Pinpoint the cell where the given text exists, returning its [x, y] midpoint coordinate. 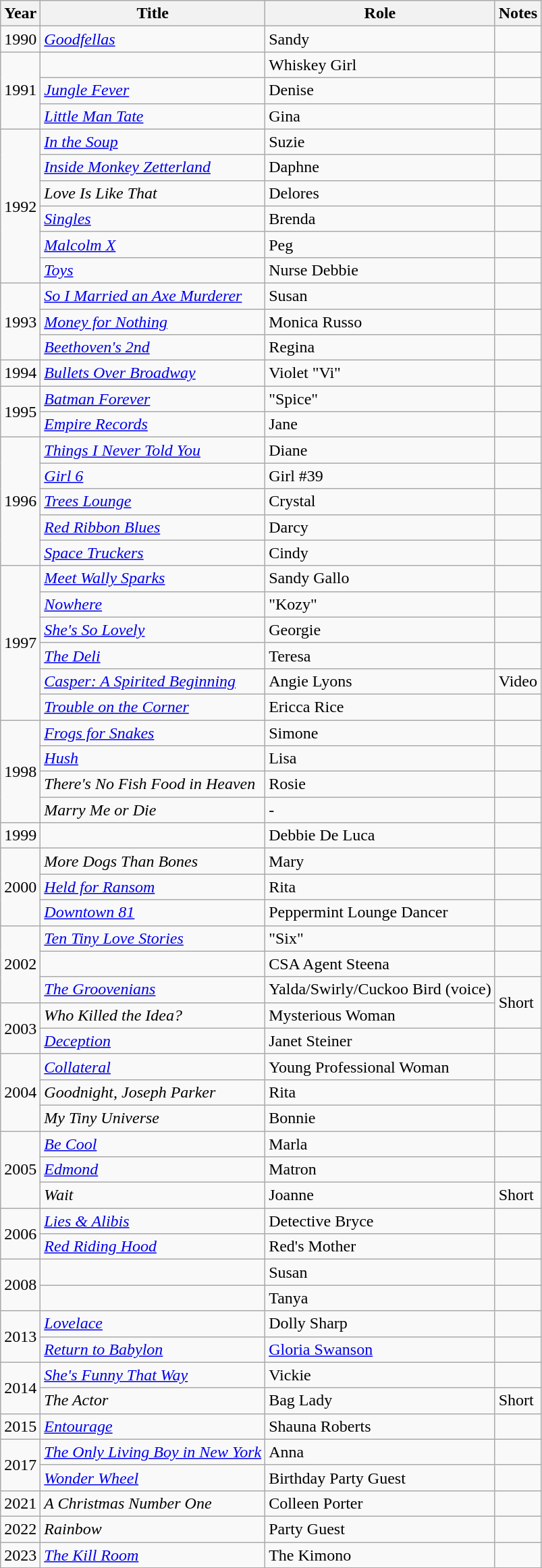
Deception [153, 1041]
Colleen Porter [381, 1503]
Brenda [381, 219]
Bag Lady [381, 1401]
Goodnight, Joseph Parker [153, 1092]
Whiskey Girl [381, 65]
Edmond [153, 1170]
Regina [381, 348]
"Six" [381, 938]
Birthday Party Guest [381, 1478]
Little Man Tate [153, 116]
Debbie De Luca [381, 836]
Nowhere [153, 604]
Young Professional Woman [381, 1066]
1997 [20, 643]
Jungle Fever [153, 90]
Inside Monkey Zetterland [153, 167]
Red's Mother [381, 1247]
The Deli [153, 655]
2022 [20, 1529]
2017 [20, 1465]
The Actor [153, 1401]
Daphne [381, 167]
2004 [20, 1092]
Meet Wally Sparks [153, 578]
Who Killed the Idea? [153, 1015]
Darcy [381, 527]
There's No Fish Food in Heaven [153, 784]
Janet Steiner [381, 1041]
Empire Records [153, 425]
Collateral [153, 1066]
1998 [20, 771]
Toys [153, 270]
Trees Lounge [153, 502]
Batman Forever [153, 399]
Sandy [381, 39]
Simone [381, 732]
Girl 6 [153, 476]
Frogs for Snakes [153, 732]
My Tiny Universe [153, 1118]
Tanya [381, 1298]
Monica Russo [381, 322]
2021 [20, 1503]
Hush [153, 759]
1992 [20, 206]
Malcolm X [153, 244]
1993 [20, 321]
Dolly Sharp [381, 1324]
Wonder Wheel [153, 1478]
CSA Agent Steena [381, 964]
Georgie [381, 630]
Bonnie [381, 1118]
Diane [381, 450]
Detective Bryce [381, 1221]
Gloria Swanson [381, 1349]
- [381, 810]
The Kill Room [153, 1555]
1994 [20, 373]
The Only Living Boy in New York [153, 1452]
Delores [381, 193]
1995 [20, 412]
Lisa [381, 759]
In the Soup [153, 142]
Teresa [381, 655]
Anna [381, 1452]
2006 [20, 1234]
Downtown 81 [153, 913]
Suzie [381, 142]
Things I Never Told You [153, 450]
Notes [518, 13]
Matron [381, 1170]
Marla [381, 1144]
Goodfellas [153, 39]
2023 [20, 1555]
Yalda/Swirly/Cuckoo Bird (voice) [381, 990]
Red Riding Hood [153, 1247]
"Spice" [381, 399]
Return to Babylon [153, 1349]
Party Guest [381, 1529]
A Christmas Number One [153, 1503]
Trouble on the Corner [153, 707]
Gina [381, 116]
Love Is Like That [153, 193]
Casper: A Spirited Beginning [153, 681]
Be Cool [153, 1144]
More Dogs Than Bones [153, 861]
So I Married an Axe Murderer [153, 296]
Role [381, 13]
2013 [20, 1336]
1990 [20, 39]
2008 [20, 1285]
Beethoven's 2nd [153, 348]
2003 [20, 1028]
Lies & Alibis [153, 1221]
Title [153, 13]
1999 [20, 836]
"Kozy" [381, 604]
2000 [20, 887]
Peg [381, 244]
Joanne [381, 1195]
1996 [20, 502]
The Groovenians [153, 990]
Denise [381, 90]
Rainbow [153, 1529]
Money for Nothing [153, 322]
Entourage [153, 1426]
Ten Tiny Love Stories [153, 938]
Angie Lyons [381, 681]
2005 [20, 1170]
Marry Me or Die [153, 810]
Crystal [381, 502]
2014 [20, 1388]
Bullets Over Broadway [153, 373]
Video [518, 681]
Shauna Roberts [381, 1426]
Girl #39 [381, 476]
She's So Lovely [153, 630]
Vickie [381, 1375]
Singles [153, 219]
2002 [20, 964]
Mary [381, 861]
She's Funny That Way [153, 1375]
Ericca Rice [381, 707]
Cindy [381, 553]
Violet "Vi" [381, 373]
Red Ribbon Blues [153, 527]
Lovelace [153, 1324]
Wait [153, 1195]
Space Truckers [153, 553]
The Kimono [381, 1555]
Held for Ransom [153, 887]
Rosie [381, 784]
Mysterious Woman [381, 1015]
1991 [20, 90]
Sandy Gallo [381, 578]
Jane [381, 425]
Peppermint Lounge Dancer [381, 913]
Year [20, 13]
2015 [20, 1426]
Nurse Debbie [381, 270]
